Return (x, y) of the center of cell containing provided text 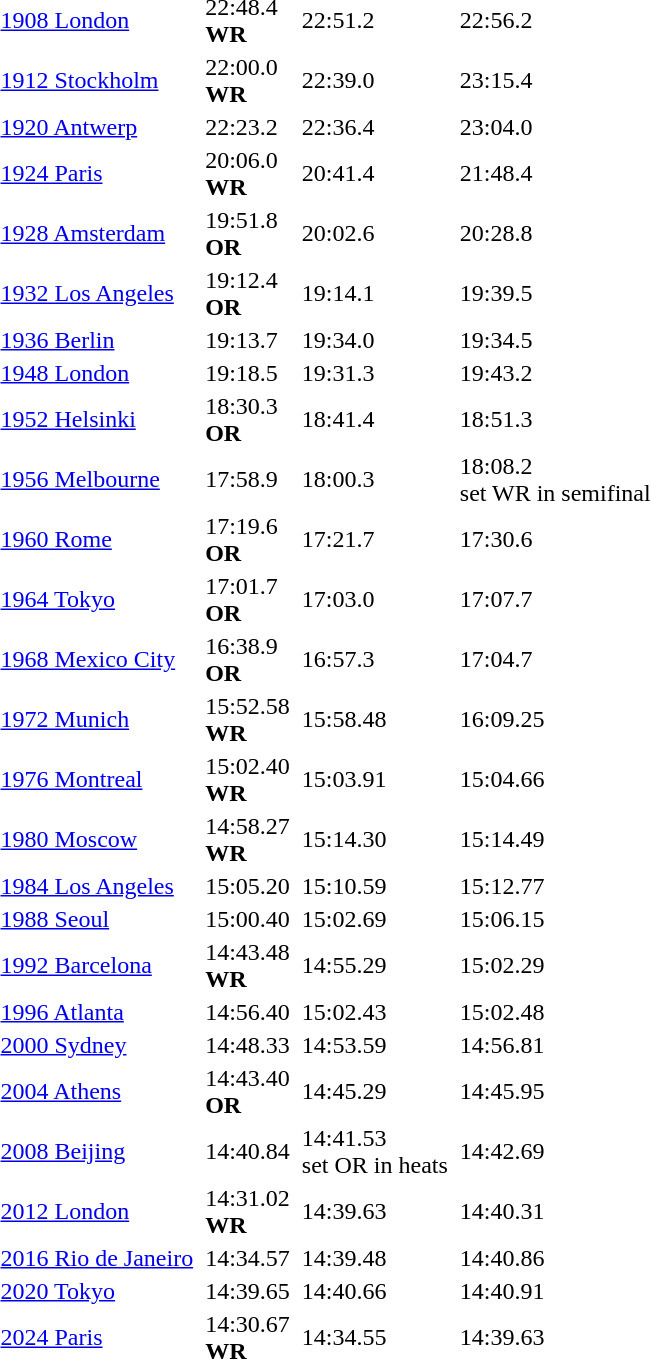
16:38.9 OR (248, 660)
14:43.48 WR (248, 966)
19:34.0 (374, 340)
14:41.53 set OR in heats (374, 1152)
15:03.91 (374, 780)
15:02.40 WR (248, 780)
16:57.3 (374, 660)
17:58.9 (248, 480)
14:45.29 (374, 1092)
19:14.1 (374, 294)
15:02.69 (374, 919)
14:43.40 OR (248, 1092)
14:31.02 WR (248, 1212)
17:01.7 OR (248, 600)
20:06.0 WR (248, 174)
19:13.7 (248, 340)
20:41.4 (374, 174)
17:03.0 (374, 600)
19:12.4 OR (248, 294)
14:39.65 (248, 1291)
14:55.29 (374, 966)
18:00.3 (374, 480)
19:31.3 (374, 373)
17:21.7 (374, 540)
15:05.20 (248, 886)
15:02.43 (374, 1012)
14:40.84 (248, 1152)
17:19.6 OR (248, 540)
14:40.66 (374, 1291)
22:23.2 (248, 127)
14:53.59 (374, 1045)
14:56.40 (248, 1012)
22:36.4 (374, 127)
18:30.3 OR (248, 420)
15:14.30 (374, 840)
15:58.48 (374, 720)
14:39.48 (374, 1258)
14:34.57 (248, 1258)
20:02.6 (374, 234)
14:48.33 (248, 1045)
19:51.8 OR (248, 234)
14:58.27 WR (248, 840)
14:39.63 (374, 1212)
22:39.0 (374, 80)
22:00.0 WR (248, 80)
15:10.59 (374, 886)
15:00.40 (248, 919)
15:52.58 WR (248, 720)
18:41.4 (374, 420)
19:18.5 (248, 373)
